Search for the cell housing the specified text and yield its [x, y] center coordinate. 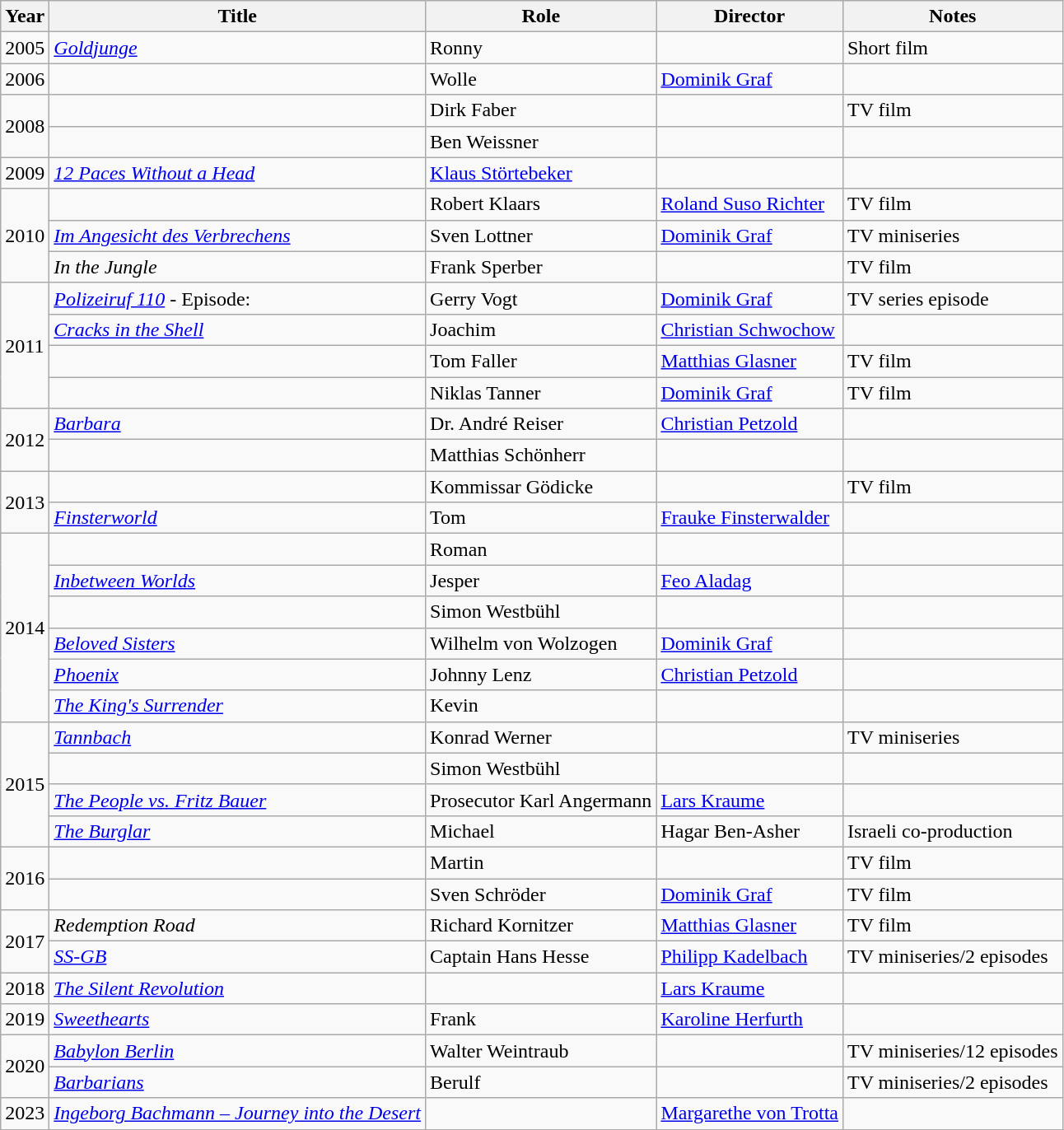
Ben Weissner [541, 142]
SS-GB [237, 957]
2019 [25, 1020]
Roman [541, 549]
2005 [25, 48]
Frank [541, 1020]
Robert Klaars [541, 204]
Sweethearts [237, 1020]
Ronny [541, 48]
TV miniseries/12 episodes [952, 1051]
Israeli co-production [952, 831]
Babylon Berlin [237, 1051]
Richard Kornitzer [541, 926]
Margarethe von Trotta [749, 1114]
Redemption Road [237, 926]
2018 [25, 988]
TV series episode [952, 298]
2012 [25, 440]
2016 [25, 878]
Ingeborg Bachmann – Journey into the Desert [237, 1114]
2023 [25, 1114]
Philipp Kadelbach [749, 957]
Short film [952, 48]
Wilhelm von Wolzogen [541, 643]
2009 [25, 173]
Martin [541, 862]
Wolle [541, 79]
Johnny Lenz [541, 675]
Polizeiruf 110 - Episode: [237, 298]
Kommissar Gödicke [541, 487]
Captain Hans Hesse [541, 957]
Konrad Werner [541, 737]
Tannbach [237, 737]
The Burglar [237, 831]
Jesper [541, 581]
2020 [25, 1067]
2008 [25, 126]
Beloved Sisters [237, 643]
Goldjunge [237, 48]
Notes [952, 16]
Joachim [541, 329]
Dirk Faber [541, 110]
Tom [541, 518]
In the Jungle [237, 267]
Inbetween Worlds [237, 581]
Klaus Störtebeker [541, 173]
2014 [25, 628]
The King's Surrender [237, 706]
The Silent Revolution [237, 988]
2017 [25, 941]
Karoline Herfurth [749, 1020]
Gerry Vogt [541, 298]
The People vs. Fritz Bauer [237, 800]
2006 [25, 79]
12 Paces Without a Head [237, 173]
Prosecutor Karl Angermann [541, 800]
Sven Lottner [541, 236]
Cracks in the Shell [237, 329]
Christian Schwochow [749, 329]
Phoenix [237, 675]
Walter Weintraub [541, 1051]
2013 [25, 502]
Roland Suso Richter [749, 204]
2010 [25, 236]
Barbarians [237, 1082]
2015 [25, 784]
Barbara [237, 424]
Frauke Finsterwalder [749, 518]
Sven Schröder [541, 894]
Finsterworld [237, 518]
Kevin [541, 706]
Michael [541, 831]
Tom Faller [541, 361]
Im Angesicht des Verbrechens [237, 236]
Role [541, 16]
Frank Sperber [541, 267]
Director [749, 16]
Feo Aladag [749, 581]
Hagar Ben-Asher [749, 831]
2011 [25, 345]
Title [237, 16]
Niklas Tanner [541, 393]
Matthias Schönherr [541, 455]
Year [25, 16]
Berulf [541, 1082]
Dr. André Reiser [541, 424]
